Identify which cell holds the provided text, then report its [X, Y] central coordinate. 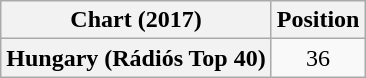
Chart (2017) [136, 20]
36 [318, 58]
Hungary (Rádiós Top 40) [136, 58]
Position [318, 20]
